Return [X, Y] of the center of cell containing provided text 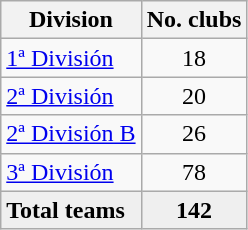
20 [194, 96]
18 [194, 58]
78 [194, 172]
26 [194, 134]
3ª División [71, 172]
2ª División [71, 96]
142 [194, 210]
2ª División B [71, 134]
Division [71, 20]
No. clubs [194, 20]
1ª División [71, 58]
Total teams [71, 210]
